From the cell containing the given text, extract its center point as [x, y] coordinate. 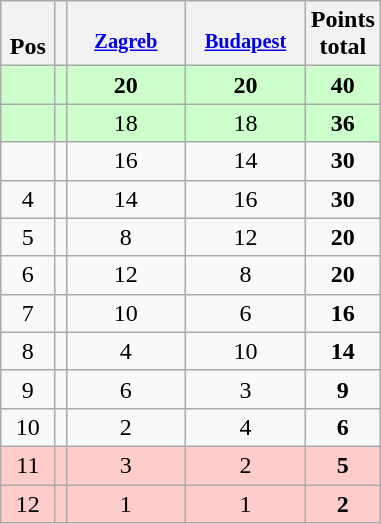
Pos [28, 34]
Zagreb [126, 34]
40 [342, 85]
Pointstotal [342, 34]
36 [342, 123]
7 [28, 313]
11 [28, 465]
Budapest [246, 34]
